Capture the cell that displays the provided text and extract its [X, Y] central coordinate. 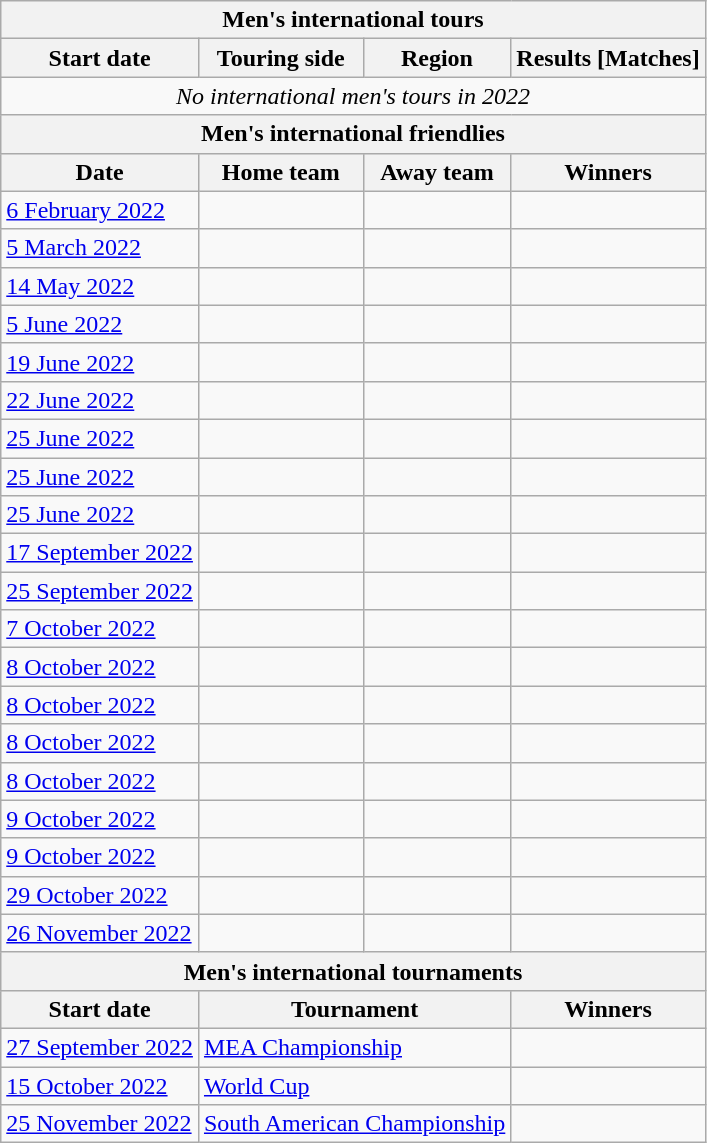
25 September 2022 [100, 591]
Men's international tournaments [353, 971]
Results [Matches] [608, 58]
27 September 2022 [100, 1047]
25 November 2022 [100, 1124]
5 March 2022 [100, 248]
22 June 2022 [100, 400]
Tournament [354, 1009]
Home team [280, 172]
Date [100, 172]
29 October 2022 [100, 895]
15 October 2022 [100, 1085]
Men's international friendlies [353, 134]
Men's international tours [353, 20]
MEA Championship [354, 1047]
6 February 2022 [100, 210]
Away team [437, 172]
No international men's tours in 2022 [353, 96]
19 June 2022 [100, 362]
Touring side [280, 58]
26 November 2022 [100, 933]
Region [437, 58]
South American Championship [354, 1124]
7 October 2022 [100, 629]
14 May 2022 [100, 286]
World Cup [354, 1085]
5 June 2022 [100, 324]
17 September 2022 [100, 553]
